Return [x, y] of the center of cell containing provided text 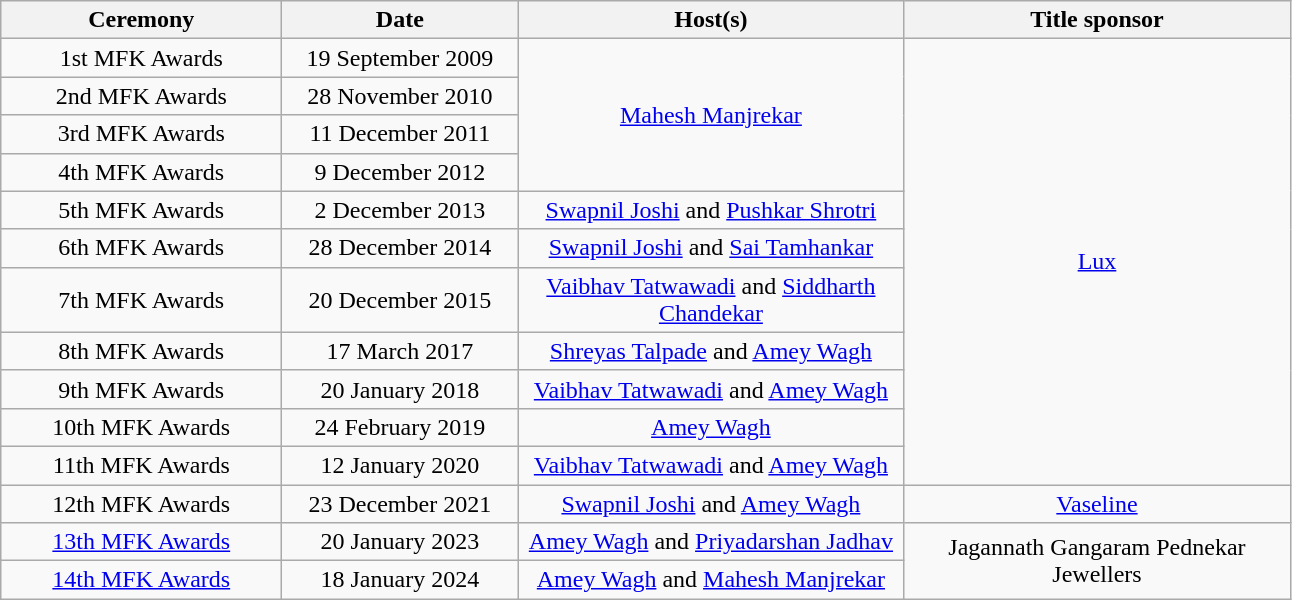
Shreyas Talpade and Amey Wagh [711, 351]
13th MFK Awards [142, 542]
Jagannath Gangaram Pednekar Jewellers [1097, 561]
10th MFK Awards [142, 427]
3rd MFK Awards [142, 134]
5th MFK Awards [142, 210]
Mahesh Manjrekar [711, 115]
2nd MFK Awards [142, 96]
20 January 2018 [400, 389]
Ceremony [142, 20]
20 January 2023 [400, 542]
20 December 2015 [400, 300]
11th MFK Awards [142, 465]
Swapnil Joshi and Amey Wagh [711, 503]
18 January 2024 [400, 580]
6th MFK Awards [142, 248]
14th MFK Awards [142, 580]
28 December 2014 [400, 248]
8th MFK Awards [142, 351]
23 December 2021 [400, 503]
19 September 2009 [400, 58]
9 December 2012 [400, 172]
Amey Wagh [711, 427]
Title sponsor [1097, 20]
Vaibhav Tatwawadi and Siddharth Chandekar [711, 300]
Amey Wagh and Priyadarshan Jadhav [711, 542]
9th MFK Awards [142, 389]
11 December 2011 [400, 134]
Date [400, 20]
Swapnil Joshi and Sai Tamhankar [711, 248]
Lux [1097, 262]
12th MFK Awards [142, 503]
12 January 2020 [400, 465]
1st MFK Awards [142, 58]
24 February 2019 [400, 427]
7th MFK Awards [142, 300]
Swapnil Joshi and Pushkar Shrotri [711, 210]
2 December 2013 [400, 210]
4th MFK Awards [142, 172]
17 March 2017 [400, 351]
Amey Wagh and Mahesh Manjrekar [711, 580]
Host(s) [711, 20]
28 November 2010 [400, 96]
Vaseline [1097, 503]
